Provide the (x, y) coordinate of the cell's center where the given text is located.  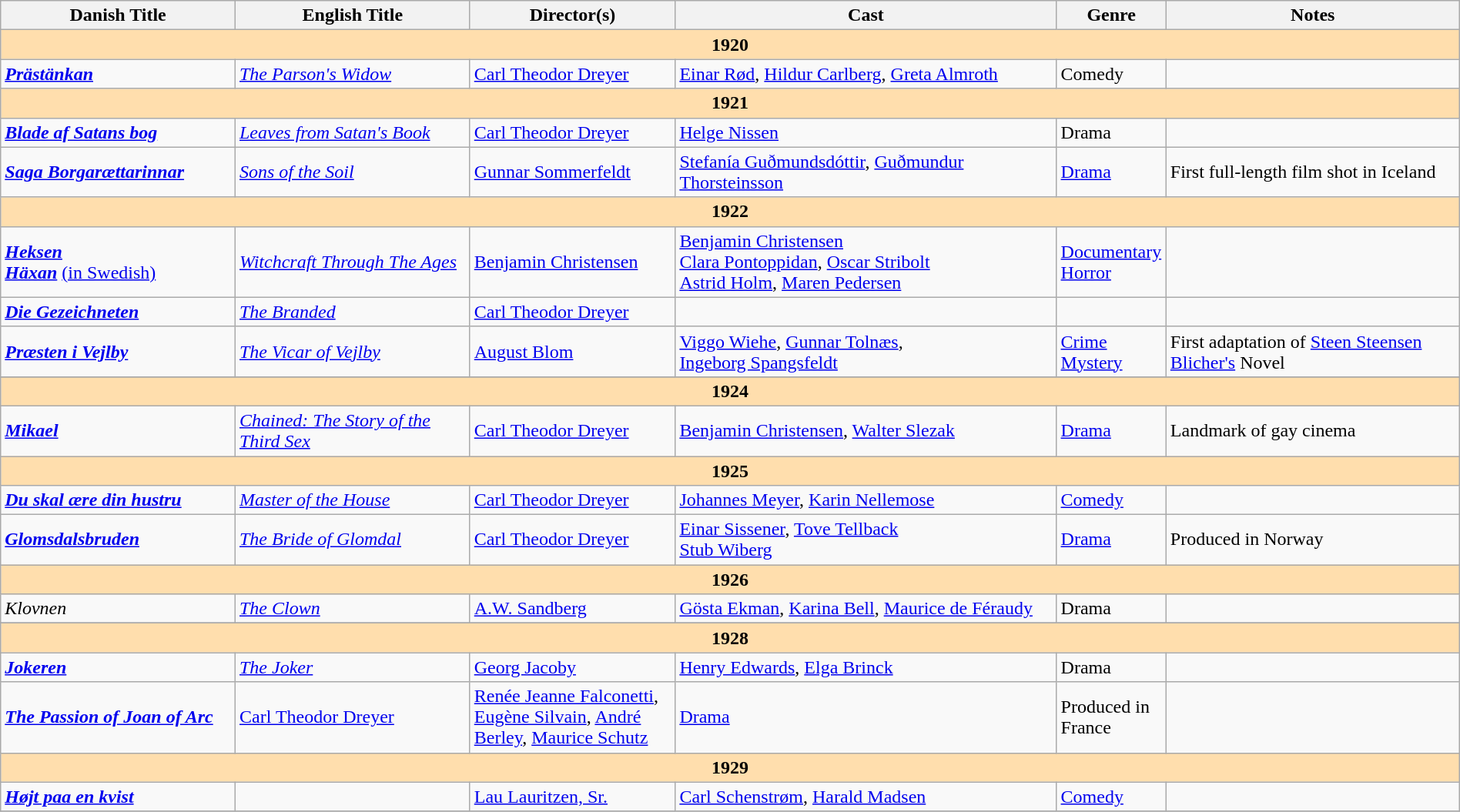
HeksenHäxan (in Swedish) (119, 262)
Helge Nissen (866, 132)
Saga Borgarættarinnar (119, 172)
Danish Title (119, 15)
Die Gezeichneten (119, 312)
Chained: The Story of the Third Sex (353, 431)
Benjamin Christensen (573, 262)
1924 (730, 391)
Præsten i Vejlby (119, 351)
1926 (730, 580)
The Parson's Widow (353, 74)
1925 (730, 470)
Crime Mystery (1111, 351)
Notes (1312, 15)
Henry Edwards, Elga Brinck (866, 667)
Georg Jacoby (573, 667)
Einar Sissener, Tove TellbackStub Wiberg (866, 540)
The Bride of Glomdal (353, 540)
Carl Schenstrøm, Harald Madsen (866, 797)
Cast (866, 15)
Director(s) (573, 15)
Benjamin ChristensenClara Pontoppidan, Oscar StriboltAstrid Holm, Maren Pedersen (866, 262)
August Blom (573, 351)
The Clown (353, 609)
Stefanía Guðmundsdóttir, Guðmundur Thorsteinsson (866, 172)
A.W. Sandberg (573, 609)
Leaves from Satan's Book (353, 132)
Produced in Norway (1312, 540)
1921 (730, 103)
Højt paa en kvist (119, 797)
1929 (730, 767)
1920 (730, 45)
Produced in France (1111, 717)
Genre (1111, 15)
1928 (730, 638)
The Branded (353, 312)
1922 (730, 212)
Gösta Ekman, Karina Bell, Maurice de Féraudy (866, 609)
English Title (353, 15)
Master of the House (353, 500)
Prästänkan (119, 74)
The Vicar of Vejlby (353, 351)
Du skal ære din hustru (119, 500)
Witchcraft Through The Ages (353, 262)
Blade af Satans bog (119, 132)
Glomsdalsbruden (119, 540)
Renée Jeanne Falconetti, Eugène Silvain, André Berley, Maurice Schutz (573, 717)
Mikael (119, 431)
Viggo Wiehe, Gunnar Tolnæs, Ingeborg Spangsfeldt (866, 351)
Einar Rød, Hildur Carlberg, Greta Almroth (866, 74)
Lau Lauritzen, Sr. (573, 797)
Jokeren (119, 667)
First full-length film shot in Iceland (1312, 172)
Gunnar Sommerfeldt (573, 172)
Documentary Horror (1111, 262)
First adaptation of Steen Steensen Blicher's Novel (1312, 351)
Johannes Meyer, Karin Nellemose (866, 500)
Landmark of gay cinema (1312, 431)
The Joker (353, 667)
Klovnen (119, 609)
Sons of the Soil (353, 172)
Benjamin Christensen, Walter Slezak (866, 431)
The Passion of Joan of Arc (119, 717)
